Extract the (x, y) coordinate from the center of the cell holding the provided text.  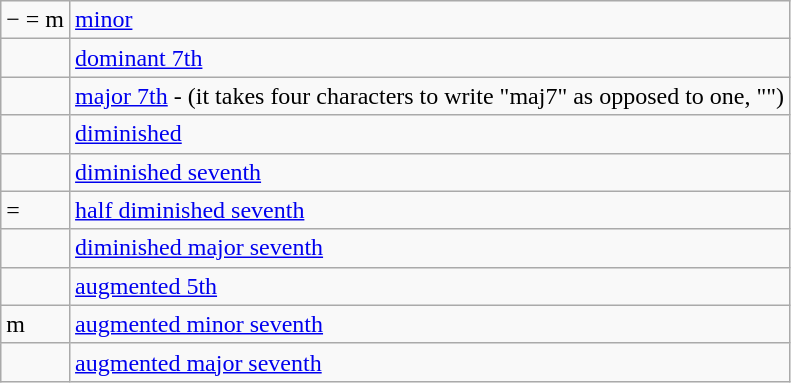
m (36, 324)
half diminished seventh (430, 210)
diminished (430, 134)
augmented minor seventh (430, 324)
minor (430, 20)
diminished seventh (430, 172)
dominant 7th (430, 58)
major 7th - (it takes four characters to write "maj7" as opposed to one, "") (430, 96)
− = m (36, 20)
= (36, 210)
augmented 5th (430, 286)
diminished major seventh (430, 248)
augmented major seventh (430, 362)
